Identify which cell holds the provided text, then report its (X, Y) central coordinate. 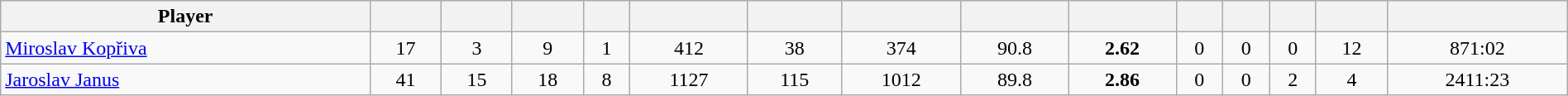
4 (1351, 79)
871:02 (1477, 48)
1012 (901, 79)
90.8 (1015, 48)
9 (547, 48)
89.8 (1015, 79)
8 (606, 79)
2 (1293, 79)
Player (185, 17)
1 (606, 48)
41 (406, 79)
2.86 (1122, 79)
1127 (690, 79)
115 (794, 79)
12 (1351, 48)
18 (547, 79)
412 (690, 48)
17 (406, 48)
38 (794, 48)
Jaroslav Janus (185, 79)
2.62 (1122, 48)
3 (476, 48)
2411:23 (1477, 79)
Miroslav Kopřiva (185, 48)
374 (901, 48)
15 (476, 79)
